Pinpoint the cell where the given text exists, returning its [X, Y] midpoint coordinate. 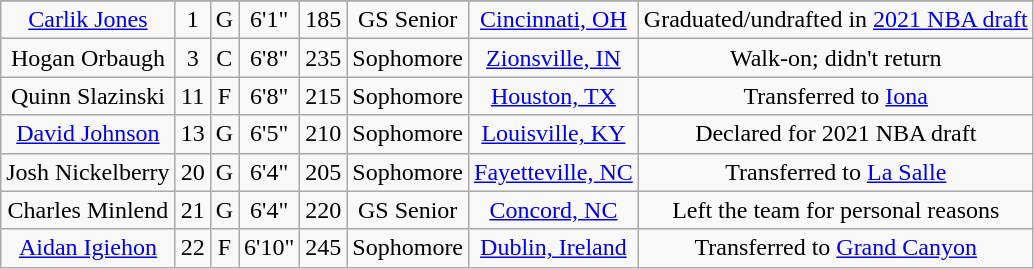
David Johnson [88, 134]
21 [192, 210]
20 [192, 172]
11 [192, 96]
Zionsville, IN [554, 58]
220 [324, 210]
210 [324, 134]
Louisville, KY [554, 134]
Walk-on; didn't return [836, 58]
1 [192, 20]
Transferred to Grand Canyon [836, 248]
6'1" [270, 20]
Charles Minlend [88, 210]
245 [324, 248]
185 [324, 20]
Dublin, Ireland [554, 248]
3 [192, 58]
Aidan Igiehon [88, 248]
Carlik Jones [88, 20]
Concord, NC [554, 210]
Cincinnati, OH [554, 20]
Transferred to La Salle [836, 172]
Fayetteville, NC [554, 172]
Declared for 2021 NBA draft [836, 134]
215 [324, 96]
13 [192, 134]
Transferred to Iona [836, 96]
Left the team for personal reasons [836, 210]
C [224, 58]
6'5" [270, 134]
Houston, TX [554, 96]
Graduated/undrafted in 2021 NBA draft [836, 20]
205 [324, 172]
Hogan Orbaugh [88, 58]
6'10" [270, 248]
22 [192, 248]
235 [324, 58]
Quinn Slazinski [88, 96]
Josh Nickelberry [88, 172]
